Locate the cell with the specified text and output its [x, y] center coordinate. 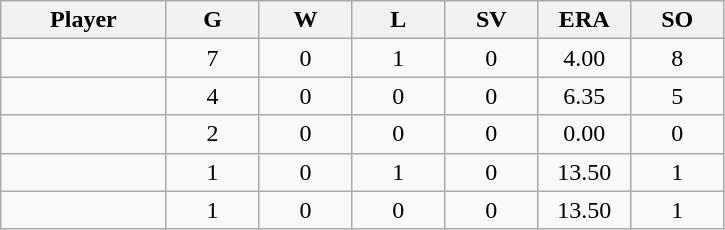
8 [678, 58]
ERA [584, 20]
SO [678, 20]
2 [212, 134]
0.00 [584, 134]
5 [678, 96]
W [306, 20]
SV [492, 20]
7 [212, 58]
4 [212, 96]
L [398, 20]
Player [84, 20]
G [212, 20]
4.00 [584, 58]
6.35 [584, 96]
